Return the [x, y] coordinate for the center point of the cell that contains the specified text.  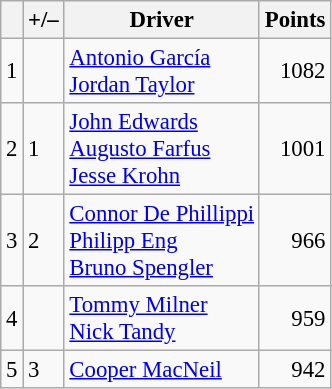
4 [12, 318]
Points [294, 20]
+/– [44, 20]
959 [294, 318]
966 [294, 241]
Antonio García Jordan Taylor [162, 72]
Connor De Phillippi Philipp Eng Bruno Spengler [162, 241]
John Edwards Augusto Farfus Jesse Krohn [162, 149]
Tommy Milner Nick Tandy [162, 318]
Cooper MacNeil [162, 370]
942 [294, 370]
1001 [294, 149]
5 [12, 370]
Driver [162, 20]
1082 [294, 72]
